Scan for the cell matching the given text and deliver its [x, y] coordinate at center. 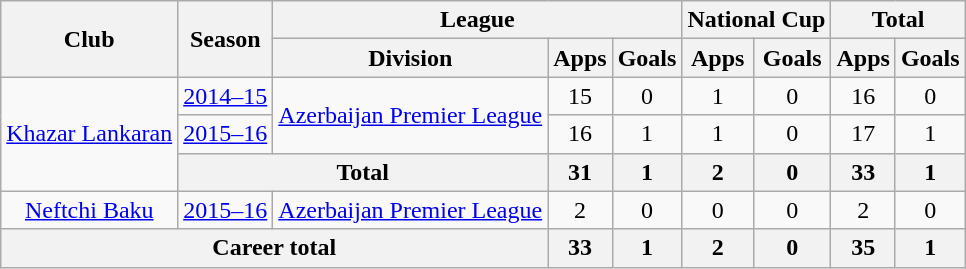
2014–15 [226, 96]
35 [863, 248]
31 [580, 172]
Khazar Lankaran [90, 134]
Club [90, 39]
League [478, 20]
15 [580, 96]
Division [410, 58]
National Cup [756, 20]
17 [863, 134]
Career total [274, 248]
Neftchi Baku [90, 210]
Season [226, 39]
